Return [X, Y] of the center of cell containing provided text 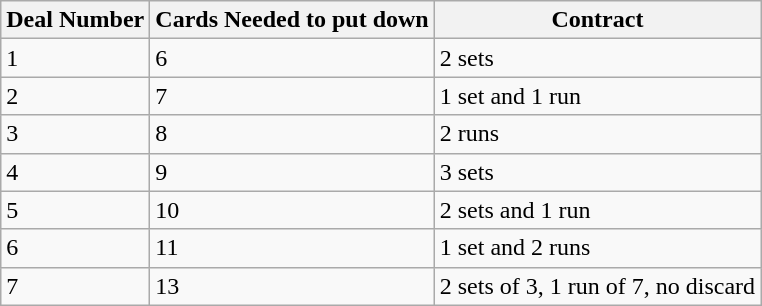
10 [292, 210]
2 sets and 1 run [597, 210]
11 [292, 248]
2 sets of 3, 1 run of 7, no discard [597, 286]
Contract [597, 20]
1 [76, 58]
8 [292, 134]
13 [292, 286]
9 [292, 172]
1 set and 2 runs [597, 248]
2 [76, 96]
3 [76, 134]
1 set and 1 run [597, 96]
2 sets [597, 58]
5 [76, 210]
3 sets [597, 172]
4 [76, 172]
Deal Number [76, 20]
2 runs [597, 134]
Cards Needed to put down [292, 20]
